From the cell containing the given text, extract its center point as [X, Y] coordinate. 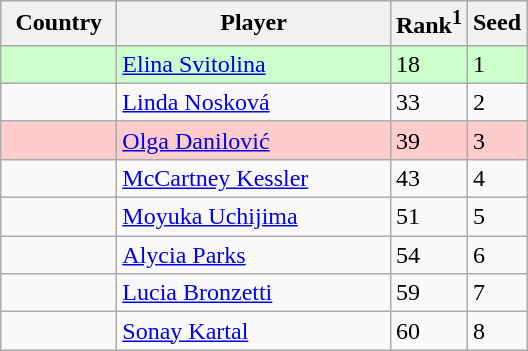
54 [428, 255]
3 [496, 140]
2 [496, 102]
McCartney Kessler [254, 178]
43 [428, 178]
1 [496, 64]
6 [496, 255]
18 [428, 64]
60 [428, 331]
Alycia Parks [254, 255]
Country [59, 24]
7 [496, 293]
Moyuka Uchijima [254, 217]
Lucia Bronzetti [254, 293]
Elina Svitolina [254, 64]
59 [428, 293]
33 [428, 102]
Seed [496, 24]
Sonay Kartal [254, 331]
8 [496, 331]
Olga Danilović [254, 140]
Rank1 [428, 24]
Linda Nosková [254, 102]
51 [428, 217]
5 [496, 217]
4 [496, 178]
Player [254, 24]
39 [428, 140]
